Provide the (X, Y) coordinate of the cell's center where the given text is located.  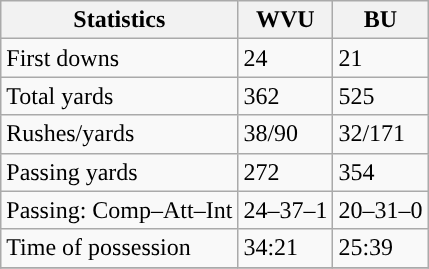
Rushes/yards (120, 134)
24–37–1 (286, 210)
Passing: Comp–Att–Int (120, 210)
272 (286, 172)
32/171 (380, 134)
Passing yards (120, 172)
BU (380, 20)
Time of possession (120, 248)
21 (380, 58)
525 (380, 96)
First downs (120, 58)
WVU (286, 20)
Statistics (120, 20)
34:21 (286, 248)
24 (286, 58)
Total yards (120, 96)
25:39 (380, 248)
38/90 (286, 134)
354 (380, 172)
362 (286, 96)
20–31–0 (380, 210)
